Pinpoint the cell where the given text exists, returning its [X, Y] midpoint coordinate. 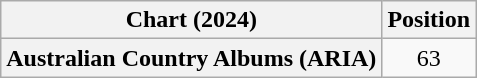
Australian Country Albums (ARIA) [192, 58]
Chart (2024) [192, 20]
63 [429, 58]
Position [429, 20]
